Pinpoint the cell where the given text exists, returning its (x, y) midpoint coordinate. 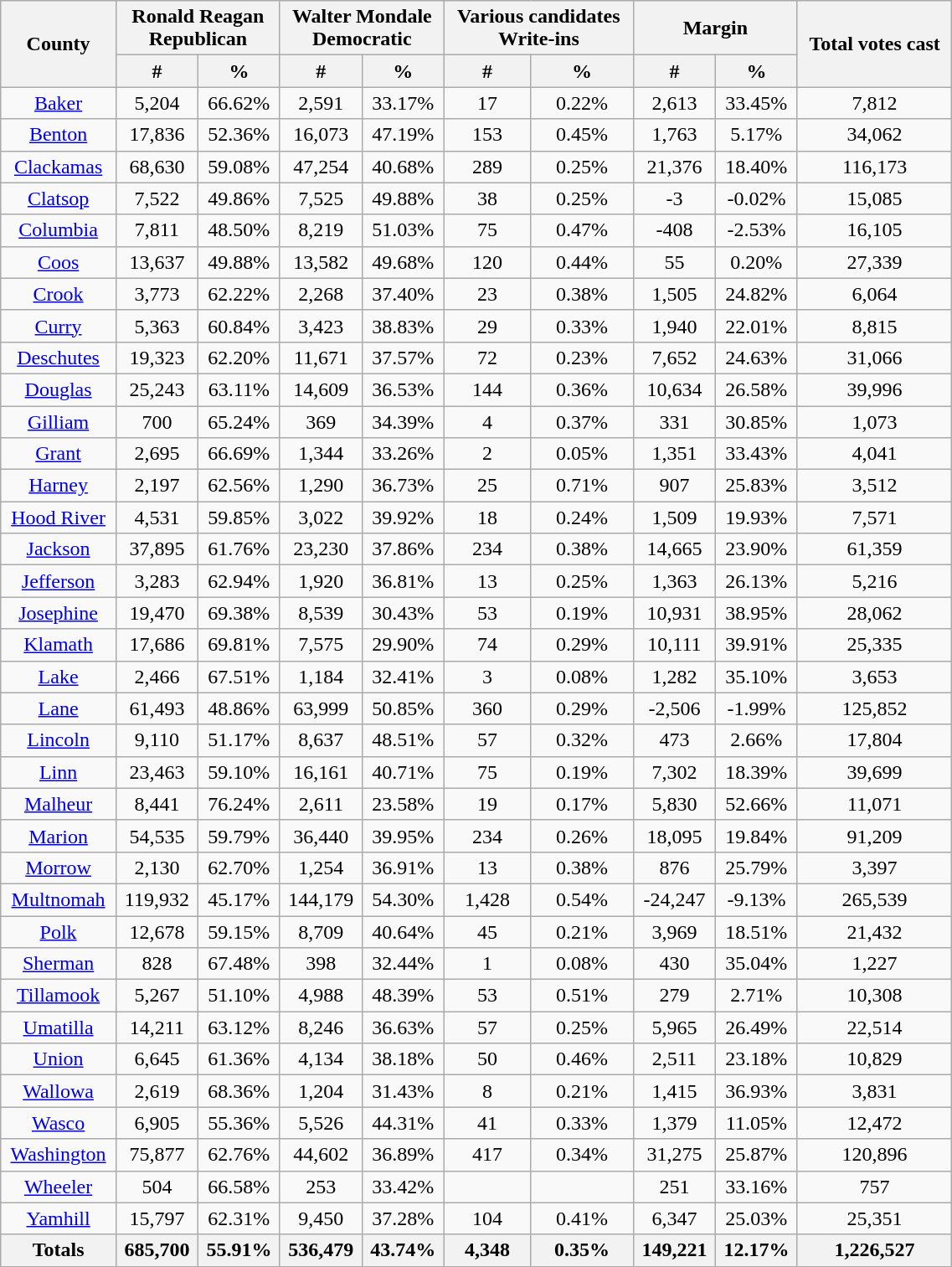
32.44% (403, 964)
44,602 (321, 1155)
19.93% (756, 518)
61,359 (874, 549)
68,630 (157, 167)
149,221 (674, 1250)
51.10% (239, 996)
144 (487, 389)
0.51% (583, 996)
59.85% (239, 518)
119,932 (157, 899)
37.40% (403, 294)
29.90% (403, 645)
Benton (59, 135)
36.81% (403, 581)
4,134 (321, 1059)
67.51% (239, 677)
5.17% (756, 135)
38.18% (403, 1059)
17,804 (874, 740)
144,179 (321, 899)
0.35% (583, 1250)
54,535 (157, 836)
279 (674, 996)
27,339 (874, 262)
Coos (59, 262)
48.39% (403, 996)
54.30% (403, 899)
2,130 (157, 868)
Linn (59, 772)
37.57% (403, 358)
Gilliam (59, 421)
31,275 (674, 1155)
14,609 (321, 389)
17,836 (157, 135)
16,161 (321, 772)
9,110 (157, 740)
8,441 (157, 804)
63,999 (321, 708)
1,415 (674, 1091)
Various candidatesWrite-ins (538, 28)
36.63% (403, 1028)
Union (59, 1059)
5,526 (321, 1123)
24.82% (756, 294)
41 (487, 1123)
32.41% (403, 677)
2,268 (321, 294)
7,652 (674, 358)
0.23% (583, 358)
14,665 (674, 549)
63.11% (239, 389)
Harney (59, 486)
7,571 (874, 518)
72 (487, 358)
23,463 (157, 772)
125,852 (874, 708)
6,645 (157, 1059)
-3 (674, 198)
34.39% (403, 421)
10,931 (674, 613)
25.03% (756, 1218)
0.24% (583, 518)
2.66% (756, 740)
61.76% (239, 549)
-24,247 (674, 899)
0.71% (583, 486)
35.04% (756, 964)
11,071 (874, 804)
45.17% (239, 899)
40.68% (403, 167)
52.36% (239, 135)
2,619 (157, 1091)
39.95% (403, 836)
398 (321, 964)
0.17% (583, 804)
36.91% (403, 868)
50 (487, 1059)
12.17% (756, 1250)
12,678 (157, 932)
Jackson (59, 549)
Umatilla (59, 1028)
69.38% (239, 613)
13,582 (321, 262)
25 (487, 486)
Hood River (59, 518)
29 (487, 326)
-0.02% (756, 198)
25,335 (874, 645)
36.93% (756, 1091)
5,204 (157, 103)
2,695 (157, 454)
4,531 (157, 518)
876 (674, 868)
1 (487, 964)
0.41% (583, 1218)
1,226,527 (874, 1250)
1,509 (674, 518)
253 (321, 1187)
65.24% (239, 421)
2,511 (674, 1059)
8,637 (321, 740)
25.87% (756, 1155)
47,254 (321, 167)
33.45% (756, 103)
-1.99% (756, 708)
38 (487, 198)
3,423 (321, 326)
33.42% (403, 1187)
44.31% (403, 1123)
61,493 (157, 708)
21,432 (874, 932)
473 (674, 740)
120 (487, 262)
62.94% (239, 581)
116,173 (874, 167)
48.51% (403, 740)
40.64% (403, 932)
62.31% (239, 1218)
4,041 (874, 454)
1,227 (874, 964)
-9.13% (756, 899)
1,379 (674, 1123)
49.86% (239, 198)
Baker (59, 103)
3,512 (874, 486)
17 (487, 103)
74 (487, 645)
Morrow (59, 868)
36.89% (403, 1155)
0.37% (583, 421)
43.74% (403, 1250)
5,363 (157, 326)
417 (487, 1155)
75,877 (157, 1155)
Marion (59, 836)
33.17% (403, 103)
3,397 (874, 868)
1,428 (487, 899)
19,323 (157, 358)
47.19% (403, 135)
40.71% (403, 772)
Polk (59, 932)
26.49% (756, 1028)
34,062 (874, 135)
1,940 (674, 326)
62.22% (239, 294)
36,440 (321, 836)
Grant (59, 454)
Klamath (59, 645)
5,830 (674, 804)
6,064 (874, 294)
Clatsop (59, 198)
24.63% (756, 358)
16,073 (321, 135)
2 (487, 454)
Lake (59, 677)
10,308 (874, 996)
8,539 (321, 613)
25.83% (756, 486)
31.43% (403, 1091)
-2.53% (756, 230)
10,634 (674, 389)
120,896 (874, 1155)
1,505 (674, 294)
62.20% (239, 358)
23.90% (756, 549)
76.24% (239, 804)
Curry (59, 326)
1,344 (321, 454)
37.28% (403, 1218)
11.05% (756, 1123)
68.36% (239, 1091)
50.85% (403, 708)
8,815 (874, 326)
Totals (59, 1250)
Lincoln (59, 740)
22,514 (874, 1028)
5,965 (674, 1028)
67.48% (239, 964)
331 (674, 421)
828 (157, 964)
8,246 (321, 1028)
Washington (59, 1155)
19 (487, 804)
16,105 (874, 230)
Clackamas (59, 167)
23,230 (321, 549)
48.50% (239, 230)
Jefferson (59, 581)
61.36% (239, 1059)
Columbia (59, 230)
Ronald ReaganRepublican (198, 28)
3 (487, 677)
0.54% (583, 899)
1,290 (321, 486)
55 (674, 262)
Malheur (59, 804)
Sherman (59, 964)
66.62% (239, 103)
18.40% (756, 167)
153 (487, 135)
62.76% (239, 1155)
3,283 (157, 581)
18.39% (756, 772)
69.81% (239, 645)
8 (487, 1091)
14,211 (157, 1028)
0.05% (583, 454)
18,095 (674, 836)
2,466 (157, 677)
25,243 (157, 389)
Multnomah (59, 899)
265,539 (874, 899)
Walter MondaleDemocratic (362, 28)
1,763 (674, 135)
Wasco (59, 1123)
3,653 (874, 677)
59.79% (239, 836)
15,797 (157, 1218)
55.36% (239, 1123)
26.13% (756, 581)
907 (674, 486)
39,996 (874, 389)
55.91% (239, 1250)
21,376 (674, 167)
7,811 (157, 230)
1,282 (674, 677)
39,699 (874, 772)
0.46% (583, 1059)
66.58% (239, 1187)
536,479 (321, 1250)
0.26% (583, 836)
6,905 (157, 1123)
1,204 (321, 1091)
0.20% (756, 262)
59.15% (239, 932)
2,197 (157, 486)
30.85% (756, 421)
7,302 (674, 772)
369 (321, 421)
Yamhill (59, 1218)
59.10% (239, 772)
23 (487, 294)
2,591 (321, 103)
4,348 (487, 1250)
7,525 (321, 198)
0.32% (583, 740)
23.58% (403, 804)
18 (487, 518)
0.22% (583, 103)
17,686 (157, 645)
Crook (59, 294)
11,671 (321, 358)
7,522 (157, 198)
7,812 (874, 103)
91,209 (874, 836)
33.16% (756, 1187)
-408 (674, 230)
10,829 (874, 1059)
County (59, 44)
49.68% (403, 262)
28,062 (874, 613)
3,969 (674, 932)
Tillamook (59, 996)
62.70% (239, 868)
8,219 (321, 230)
4,988 (321, 996)
3,773 (157, 294)
25.79% (756, 868)
22.01% (756, 326)
52.66% (756, 804)
18.51% (756, 932)
45 (487, 932)
33.43% (756, 454)
19,470 (157, 613)
51.03% (403, 230)
430 (674, 964)
Josephine (59, 613)
2,613 (674, 103)
3,022 (321, 518)
15,085 (874, 198)
37,895 (157, 549)
63.12% (239, 1028)
19.84% (756, 836)
38.95% (756, 613)
66.69% (239, 454)
0.45% (583, 135)
7,575 (321, 645)
1,363 (674, 581)
39.92% (403, 518)
37.86% (403, 549)
2.71% (756, 996)
0.47% (583, 230)
36.53% (403, 389)
360 (487, 708)
9,450 (321, 1218)
685,700 (157, 1250)
48.86% (239, 708)
31,066 (874, 358)
4 (487, 421)
59.08% (239, 167)
-2,506 (674, 708)
1,351 (674, 454)
1,254 (321, 868)
Wallowa (59, 1091)
23.18% (756, 1059)
0.34% (583, 1155)
Total votes cast (874, 44)
104 (487, 1218)
60.84% (239, 326)
700 (157, 421)
26.58% (756, 389)
289 (487, 167)
39.91% (756, 645)
251 (674, 1187)
Lane (59, 708)
Deschutes (59, 358)
Wheeler (59, 1187)
Douglas (59, 389)
6,347 (674, 1218)
757 (874, 1187)
2,611 (321, 804)
0.36% (583, 389)
Margin (715, 28)
0.44% (583, 262)
1,073 (874, 421)
13,637 (157, 262)
62.56% (239, 486)
10,111 (674, 645)
12,472 (874, 1123)
33.26% (403, 454)
38.83% (403, 326)
35.10% (756, 677)
1,184 (321, 677)
5,267 (157, 996)
504 (157, 1187)
51.17% (239, 740)
5,216 (874, 581)
3,831 (874, 1091)
25,351 (874, 1218)
1,920 (321, 581)
30.43% (403, 613)
36.73% (403, 486)
8,709 (321, 932)
